Find where the given text appears and provide that cell's center as [X, Y] coordinate. 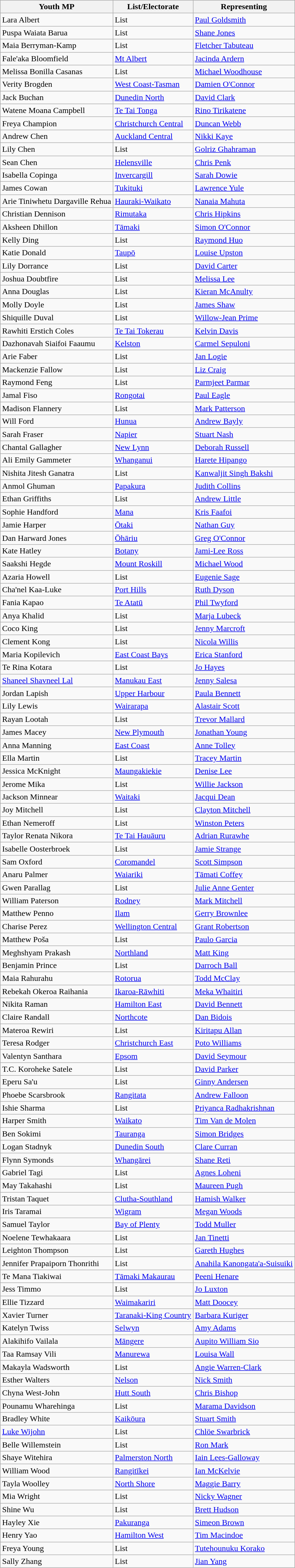
Ishie Sharma [56, 1108]
Todd McClay [244, 978]
Shane Jones [244, 33]
Dan Bidois [244, 1017]
Wigram [153, 1212]
Tracey Martin [244, 758]
Kiritapu Allan [244, 1030]
Dazhonavah Siaifoi Faaumu [56, 343]
Hamilton West [153, 1535]
Scott Simpson [244, 862]
Arie Tiniwhetu Dargaville Rehua [56, 201]
Kris Faafoi [244, 512]
Louise Upston [244, 253]
Fale'aka Bloomfield [56, 59]
Jamie Harper [56, 525]
Simon O'Connor [244, 227]
Ōhāriu [153, 538]
Andrew Chen [56, 136]
Liz Craig [244, 369]
Jessica McKnight [56, 771]
Ethan Nemeroff [56, 823]
Gabriel Tagi [56, 1173]
Mark Mitchell [244, 901]
William Wood [56, 1471]
Tauranga [153, 1134]
Shaneel Shavneel Lal [56, 680]
Grant Robertson [244, 926]
Simeon Brown [244, 1522]
Raymond Feng [56, 383]
Jenny Marcroft [244, 629]
Willow-Jean Prime [244, 318]
Barbara Kuriger [244, 1315]
Freya Champion [56, 123]
Rayan Lootah [56, 719]
Tutehounuku Korako [244, 1548]
Sean Chen [56, 162]
Rawhiti Erstich Coles [56, 330]
Matt King [244, 952]
Molly Doyle [56, 305]
Mount Roskill [153, 564]
Benjamin Prince [56, 965]
Anmol Ghuman [56, 486]
Carmel Sepuloni [244, 343]
Isabella Copinga [56, 175]
Darroch Ball [244, 965]
Maungakiekie [153, 771]
Damien O'Connor [244, 84]
Rodney [153, 901]
Lily Chen [56, 149]
Nick Smith [244, 1380]
Fania Kapao [56, 603]
Mana [153, 512]
Wellington Central [153, 926]
West Coast-Tasman [153, 84]
Jami-Lee Ross [244, 551]
Auckland Central [153, 136]
Clare Curran [244, 1147]
Rangitata [153, 1095]
Shine Wu [56, 1509]
Leighton Thompson [56, 1250]
Anaru Palmer [56, 875]
Teresa Rodger [56, 1043]
Andrew Bayly [244, 421]
Ellie Tizzard [56, 1302]
Hamilton East [153, 1004]
Valentyn Santhara [56, 1056]
Belle Willemstein [56, 1445]
Chlöe Swarbrick [244, 1432]
Maia Rahurahu [56, 978]
Tāmati Coffey [244, 875]
Lawrence Yule [244, 188]
Clutha-Southland [153, 1198]
Pakuranga [153, 1522]
Rongotai [153, 395]
Hamish Walker [244, 1198]
Poto Williams [244, 1043]
Gwen Parallag [56, 888]
Joy Mitchell [56, 810]
Kelly Ding [56, 240]
Ben Sokimi [56, 1134]
David Carter [244, 266]
William Paterson [56, 901]
Chyna West-John [56, 1393]
Kelvin Davis [244, 330]
Nelson [153, 1380]
Upper Harbour [153, 693]
Melissa Bonilla Casanas [56, 71]
Anahila Kanongata'a-Suisuiki [244, 1263]
Waikato [153, 1121]
Jacinda Ardern [244, 59]
Nanaia Mahuta [244, 201]
Raymond Huo [244, 240]
Lily Dorrance [56, 266]
Will Ford [56, 421]
Nishita Jitesh Ganatra [56, 473]
David Clark [244, 97]
Hunua [153, 421]
David Seymour [244, 1056]
Ethan Griffiths [56, 499]
Shiquille Duval [56, 318]
Shane Reti [244, 1160]
Manukau East [153, 680]
Anya Khalid [56, 616]
Taylor Renata Nikora [56, 836]
Judith Collins [244, 486]
Lara Albert [56, 20]
Amy Adams [244, 1328]
Stuart Nash [244, 434]
Rebekah Okeroa Raihania [56, 991]
Andrew Little [244, 499]
Selwyn [153, 1328]
Bay of Plenty [153, 1225]
Jamal Fiso [56, 395]
Materoa Rewiri [56, 1030]
East Coast Bays [153, 654]
Jerome Mika [56, 784]
Meka Whaitiri [244, 991]
Makayla Wadsworth [56, 1367]
Anna Manning [56, 745]
Manurewa [153, 1354]
Eugenie Sage [244, 577]
Jess Timmo [56, 1289]
Kanwaljit Singh Bakshi [244, 473]
Te Atatū [153, 603]
Iris Taramai [56, 1212]
Waimakariri [153, 1302]
Katelyn Twiss [56, 1328]
Golriz Ghahraman [244, 149]
Anne Tolley [244, 745]
Dan Harward Jones [56, 538]
Henry Yao [56, 1535]
Joshua Doubtfire [56, 279]
North Shore [153, 1484]
Invercargill [153, 175]
Aupito William Sio [244, 1341]
Jamie Strange [244, 849]
Dunedin North [153, 97]
David Bennett [244, 1004]
Michael Wood [244, 564]
Te Mana Tiakiwai [56, 1276]
Pounamu Wharehinga [56, 1406]
New Plymouth [153, 732]
Flynn Symonds [56, 1160]
Maggie Barry [244, 1484]
Ian McKelvie [244, 1471]
Jackson Minnear [56, 797]
Jennifer Prapaiporn Thonrithi [56, 1263]
List/Electorate [153, 7]
Todd Muller [244, 1225]
Rino Tirikatene [244, 110]
Deborah Russell [244, 447]
Waiariki [153, 875]
Arie Faber [56, 356]
Representing [244, 7]
Esther Walters [56, 1380]
Ginny Andersen [244, 1082]
Clayton Mitchell [244, 810]
Charise Perez [56, 926]
Samuel Taylor [56, 1225]
Tayla Woolley [56, 1484]
Nikita Raman [56, 1004]
Sam Oxford [56, 862]
Christian Dennison [56, 214]
Lily Lewis [56, 706]
Northcote [153, 1017]
Xavier Turner [56, 1315]
Jonathan Young [244, 732]
Ilam [153, 914]
Bradley White [56, 1419]
May Takahashi [56, 1185]
Sarah Fraser [56, 434]
T.C. Koroheke Satele [56, 1069]
Kaikōura [153, 1419]
Simon Bridges [244, 1134]
Louisa Wall [244, 1354]
Jo Luxton [244, 1289]
Jordan Lapish [56, 693]
Hauraki-Waikato [153, 201]
Jenny Salesa [244, 680]
Tukituki [153, 188]
Eperu Sa'u [56, 1082]
Trevor Mallard [244, 719]
East Coast [153, 745]
Coco King [56, 629]
Cha'nel Kaa-Luke [56, 590]
Paul Eagle [244, 395]
Luke Wijohn [56, 1432]
Maia Berryman-Kamp [56, 46]
Botany [153, 551]
Youth MP [56, 7]
Tristan Taquet [56, 1198]
Nicky Wagner [244, 1497]
Sophie Handford [56, 512]
Matthew Poša [56, 939]
Hayley Xie [56, 1522]
Jian Yang [244, 1561]
Greg O'Connor [244, 538]
Dunedin South [153, 1147]
Julie Anne Genter [244, 888]
Logan Stadnyk [56, 1147]
Palmerston North [153, 1458]
Harper Smith [56, 1121]
Watene Moana Campbell [56, 110]
Jacqui Dean [244, 797]
Melissa Lee [244, 279]
Clement Kong [56, 642]
Phoebe Scarsbrook [56, 1095]
Matt Doocey [244, 1302]
Stuart Smith [244, 1419]
Claire Randall [56, 1017]
Harete Hipango [244, 460]
Iain Lees-Galloway [244, 1458]
Priyanca Radhakrishnan [244, 1108]
Isabelle Oosterbroek [56, 849]
Ikaroa-Rāwhiti [153, 991]
Aksheen Dhillon [56, 227]
Maria Kopilevich [56, 654]
Fletcher Tabuteau [244, 46]
Verity Brogden [56, 84]
Te Tai Tonga [153, 110]
Mia Wright [56, 1497]
Tim Macindoe [244, 1535]
Madison Flannery [56, 408]
Mackenzie Fallow [56, 369]
Jo Hayes [244, 667]
James Cowan [56, 188]
Sally Zhang [56, 1561]
Taranaki-King Country [153, 1315]
Te Tai Hauāuru [153, 836]
Shaye Witehira [56, 1458]
Erica Stanford [244, 654]
Adrian Rurawhe [244, 836]
Gerry Brownlee [244, 914]
Rimutaka [153, 214]
Phil Twyford [244, 603]
Tim Van de Molen [244, 1121]
Kieran McAnulty [244, 292]
Nathan Guy [244, 525]
Alastair Scott [244, 706]
Matthew Penno [56, 914]
Tāmaki [153, 227]
Meghshyam Prakash [56, 952]
Parmjeet Parmar [244, 383]
Paulo Garcia [244, 939]
Jan Tinetti [244, 1238]
Northland [153, 952]
Marama Davidson [244, 1406]
New Lynn [153, 447]
Nicola Willis [244, 642]
Angie Warren-Clark [244, 1367]
Peeni Henare [244, 1276]
Waitaki [153, 797]
Hutt South [153, 1393]
Anna Douglas [56, 292]
Coromandel [153, 862]
Te Tai Tokerau [153, 330]
James Shaw [244, 305]
Gareth Hughes [244, 1250]
Christchurch Central [153, 123]
Chris Penk [244, 162]
Māngere [153, 1341]
Paula Bennett [244, 693]
Wairarapa [153, 706]
Agnes Loheni [244, 1173]
Chris Bishop [244, 1393]
Marja Lubeck [244, 616]
Ali Emily Gammeter [56, 460]
Jack Buchan [56, 97]
Christchurch East [153, 1043]
Michael Woodhouse [244, 71]
Ruth Dyson [244, 590]
Kate Hatley [56, 551]
Katie Donald [56, 253]
Willie Jackson [244, 784]
Whanganui [153, 460]
Azaria Howell [56, 577]
Freya Young [56, 1548]
Saakshi Hegde [56, 564]
Helensville [153, 162]
Mt Albert [153, 59]
Nikki Kaye [244, 136]
Rangitīkei [153, 1471]
Brett Hudson [244, 1509]
Paul Goldsmith [244, 20]
Maureen Pugh [244, 1185]
James Macey [56, 732]
Andrew Falloon [244, 1095]
Mark Patterson [244, 408]
Te Rina Kotara [56, 667]
Taa Ramsay Vili [56, 1354]
Denise Lee [244, 771]
Winston Peters [244, 823]
Napier [153, 434]
Ōtaki [153, 525]
Taupō [153, 253]
Chris Hipkins [244, 214]
Ella Martin [56, 758]
Alakihifo Vailala [56, 1341]
Chantal Gallagher [56, 447]
Port Hills [153, 590]
Puspa Waiata Barua [56, 33]
Rotorua [153, 978]
Sarah Dowie [244, 175]
David Parker [244, 1069]
Kelston [153, 343]
Duncan Webb [244, 123]
Megan Woods [244, 1212]
Jan Logie [244, 356]
Noelene Tewhakaara [56, 1238]
Tāmaki Makaurau [153, 1276]
Papakura [153, 486]
Whangārei [153, 1160]
Epsom [153, 1056]
Ron Mark [244, 1445]
